Locate the cell with the specified text and output its [X, Y] center coordinate. 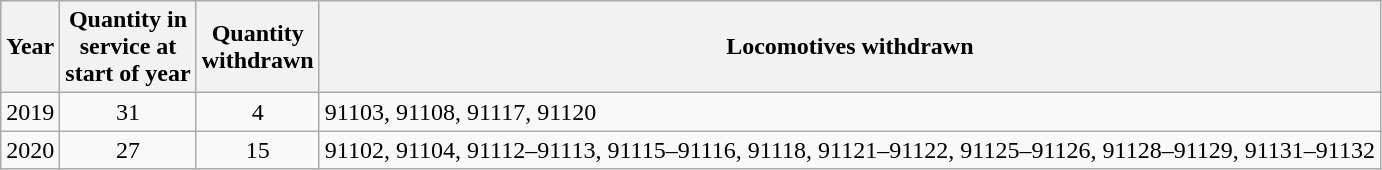
31 [128, 112]
15 [258, 150]
4 [258, 112]
Year [30, 47]
Quantitywithdrawn [258, 47]
27 [128, 150]
2020 [30, 150]
91102, 91104, 91112–91113, 91115–91116, 91118, 91121–91122, 91125–91126, 91128–91129, 91131–91132 [850, 150]
Locomotives withdrawn [850, 47]
2019 [30, 112]
91103, 91108, 91117, 91120 [850, 112]
Quantity inservice atstart of year [128, 47]
